Locate the cell with the specified text and output its [x, y] center coordinate. 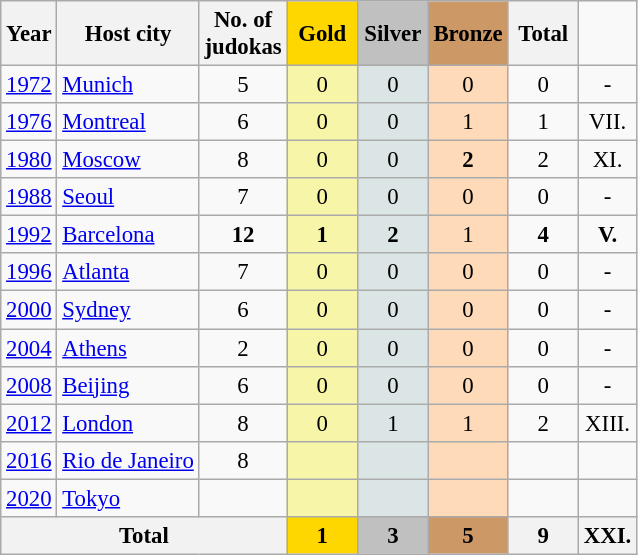
1976 [29, 122]
2020 [29, 498]
Montreal [128, 122]
Tokyo [128, 498]
Seoul [128, 197]
1988 [29, 197]
London [128, 423]
1992 [29, 235]
1980 [29, 160]
Atlanta [128, 273]
1996 [29, 273]
4 [544, 235]
Munich [128, 85]
Athens [128, 348]
Moscow [128, 160]
3 [394, 536]
V. [608, 235]
2004 [29, 348]
Host city [128, 34]
Gold [322, 34]
Rio de Janeiro [128, 460]
Year [29, 34]
Barcelona [128, 235]
2008 [29, 385]
9 [544, 536]
XI. [608, 160]
2000 [29, 310]
1972 [29, 85]
Sydney [128, 310]
XXI. [608, 536]
2012 [29, 423]
No. ofjudokas [243, 34]
Silver [394, 34]
XIII. [608, 423]
12 [243, 235]
Bronze [468, 34]
2016 [29, 460]
VII. [608, 122]
Beijing [128, 385]
